Find where the given text appears and provide that cell's center as [X, Y] coordinate. 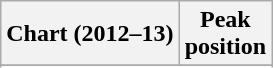
Chart (2012–13) [90, 34]
Peakposition [225, 34]
